Locate the cell with the specified text and output its [X, Y] center coordinate. 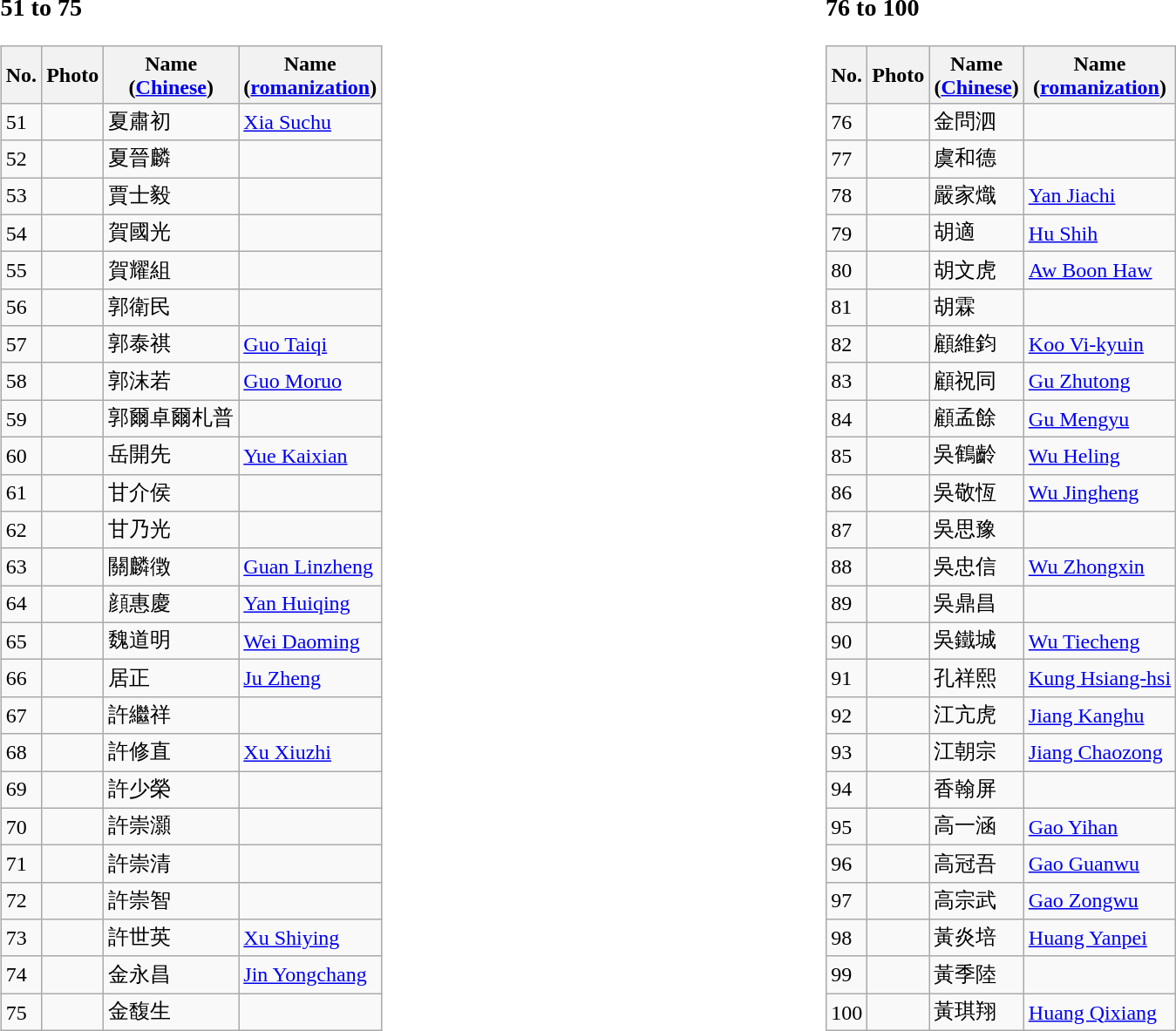
65 [21, 641]
Gu Zhutong [1099, 382]
62 [21, 530]
吳敬恆 [976, 493]
52 [21, 159]
60 [21, 457]
江亢虎 [976, 715]
許世英 [171, 938]
Wu Heling [1099, 457]
57 [21, 345]
75 [21, 1013]
99 [847, 974]
高冠吾 [976, 865]
86 [847, 493]
黃炎培 [976, 938]
71 [21, 865]
Jin Yongchang [310, 974]
顧孟餘 [976, 418]
高宗武 [976, 901]
64 [21, 605]
77 [847, 159]
84 [847, 418]
許崇清 [171, 865]
賈士毅 [171, 197]
Yue Kaixian [310, 457]
許少榮 [171, 790]
孔祥熙 [976, 678]
85 [847, 457]
金問泗 [976, 122]
69 [21, 790]
甘乃光 [171, 530]
72 [21, 901]
87 [847, 530]
夏肅初 [171, 122]
顧祝同 [976, 382]
66 [21, 678]
Yan Huiqing [310, 605]
53 [21, 197]
Ju Zheng [310, 678]
97 [847, 901]
虞和德 [976, 159]
許崇灝 [171, 826]
Huang Qixiang [1099, 1013]
夏晉麟 [171, 159]
Wu Jingheng [1099, 493]
金永昌 [171, 974]
68 [21, 753]
81 [847, 307]
Wu Tiecheng [1099, 641]
Jiang Kanghu [1099, 715]
Yan Jiachi [1099, 197]
Gu Mengyu [1099, 418]
96 [847, 865]
70 [21, 826]
吳鼎昌 [976, 605]
88 [847, 566]
金馥生 [171, 1013]
Gao Zongwu [1099, 901]
83 [847, 382]
79 [847, 234]
黃季陸 [976, 974]
Gao Guanwu [1099, 865]
Jiang Chaozong [1099, 753]
吳忠信 [976, 566]
Guo Taiqi [310, 345]
92 [847, 715]
岳開先 [171, 457]
Xu Shiying [310, 938]
94 [847, 790]
高一涵 [976, 826]
郭衛民 [171, 307]
63 [21, 566]
56 [21, 307]
98 [847, 938]
51 [21, 122]
80 [847, 270]
90 [847, 641]
江朝宗 [976, 753]
賀耀組 [171, 270]
89 [847, 605]
胡文虎 [976, 270]
67 [21, 715]
賀國光 [171, 234]
吳思豫 [976, 530]
61 [21, 493]
郭泰祺 [171, 345]
胡霖 [976, 307]
55 [21, 270]
甘介侯 [171, 493]
Wei Daoming [310, 641]
Xu Xiuzhi [310, 753]
吳鶴齡 [976, 457]
嚴家熾 [976, 197]
93 [847, 753]
100 [847, 1013]
58 [21, 382]
許繼祥 [171, 715]
顧維鈞 [976, 345]
Gao Yihan [1099, 826]
關麟徴 [171, 566]
91 [847, 678]
許崇智 [171, 901]
顔惠慶 [171, 605]
Koo Vi-kyuin [1099, 345]
Kung Hsiang-hsi [1099, 678]
76 [847, 122]
許修直 [171, 753]
香翰屏 [976, 790]
郭爾卓爾札普 [171, 418]
Xia Suchu [310, 122]
Guo Moruo [310, 382]
59 [21, 418]
Hu Shih [1099, 234]
居正 [171, 678]
Wu Zhongxin [1099, 566]
74 [21, 974]
郭沫若 [171, 382]
54 [21, 234]
吳鐵城 [976, 641]
78 [847, 197]
Aw Boon Haw [1099, 270]
82 [847, 345]
73 [21, 938]
Guan Linzheng [310, 566]
Huang Yanpei [1099, 938]
魏道明 [171, 641]
95 [847, 826]
黃琪翔 [976, 1013]
胡適 [976, 234]
